Scan for the cell matching the given text and deliver its (X, Y) coordinate at center. 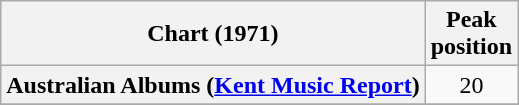
20 (471, 85)
Peakposition (471, 34)
Australian Albums (Kent Music Report) (213, 85)
Chart (1971) (213, 34)
